Identify which cell holds the provided text, then report its (X, Y) central coordinate. 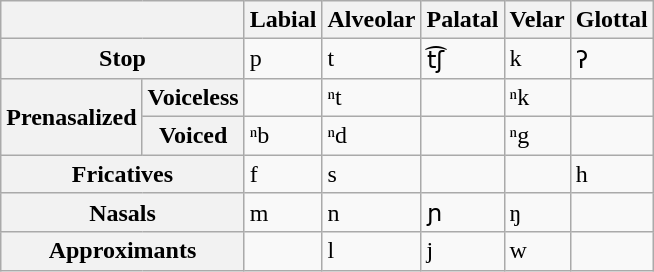
Palatal (462, 20)
ⁿt (372, 97)
ⁿk (537, 97)
n (372, 213)
Labial (283, 20)
t (372, 59)
Velar (537, 20)
ⁿb (283, 135)
Prenasalized (72, 116)
f (283, 173)
ŋ (537, 213)
Nasals (122, 213)
s (372, 173)
Glottal (612, 20)
ⁿd (372, 135)
k (537, 59)
t͡ʃ (462, 59)
w (537, 251)
Voiceless (193, 97)
ⁿg (537, 135)
Alveolar (372, 20)
p (283, 59)
Stop (122, 59)
ɲ (462, 213)
Approximants (122, 251)
j (462, 251)
Fricatives (122, 173)
h (612, 173)
m (283, 213)
l (372, 251)
Voiced (193, 135)
ʔ (612, 59)
